Output the (X, Y) coordinate of the center of the cell containing the given text.  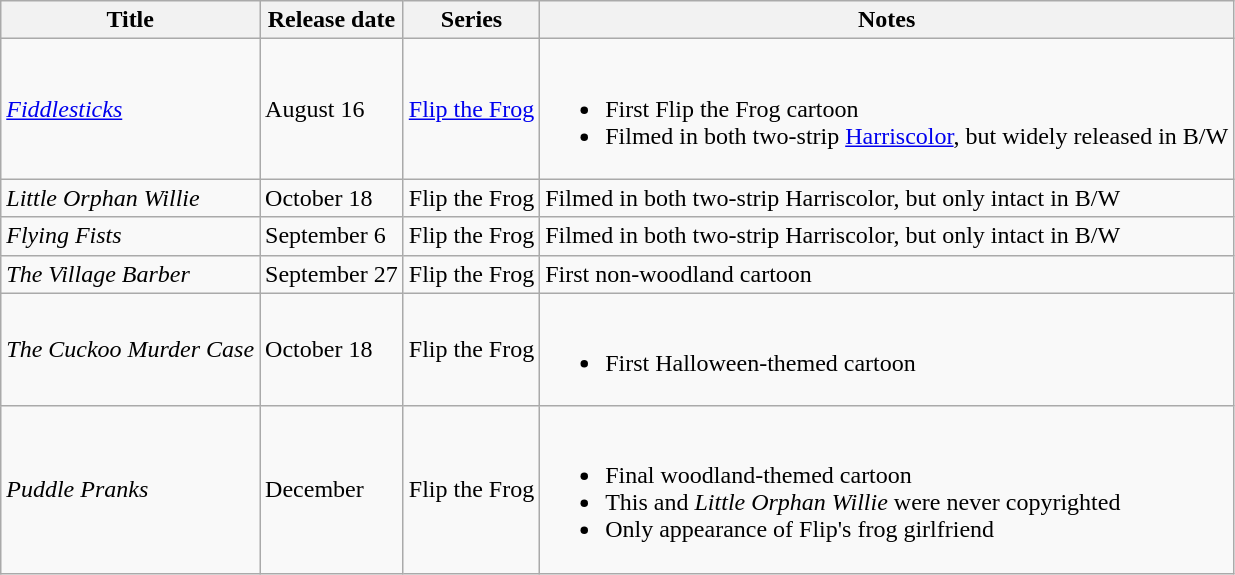
Little Orphan Willie (130, 198)
December (332, 490)
The Cuckoo Murder Case (130, 350)
First non-woodland cartoon (887, 274)
The Village Barber (130, 274)
September 27 (332, 274)
First Flip the Frog cartoonFilmed in both two-strip Harriscolor, but widely released in B/W (887, 109)
September 6 (332, 236)
First Halloween-themed cartoon (887, 350)
Final woodland-themed cartoonThis and Little Orphan Willie were never copyrightedOnly appearance of Flip's frog girlfriend (887, 490)
Puddle Pranks (130, 490)
Notes (887, 20)
Flying Fists (130, 236)
Title (130, 20)
August 16 (332, 109)
Fiddlesticks (130, 109)
Release date (332, 20)
Series (471, 20)
